From the cell containing the given text, extract its center point as (x, y) coordinate. 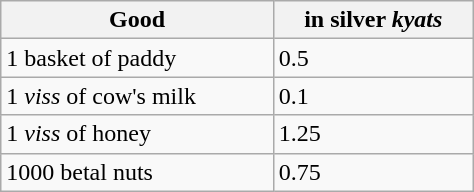
0.1 (373, 96)
1000 betal nuts (137, 172)
0.5 (373, 58)
0.75 (373, 172)
1 viss of honey (137, 134)
Good (137, 20)
1 viss of cow's milk (137, 96)
1.25 (373, 134)
in silver kyats (373, 20)
1 basket of paddy (137, 58)
